Output the (X, Y) coordinate of the center of the cell containing the given text.  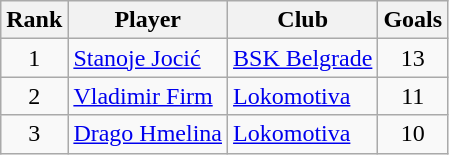
Goals (413, 20)
13 (413, 58)
Vladimir Firm (148, 96)
11 (413, 96)
10 (413, 134)
2 (34, 96)
Stanoje Jocić (148, 58)
1 (34, 58)
Rank (34, 20)
Player (148, 20)
Drago Hmelina (148, 134)
BSK Belgrade (303, 58)
Club (303, 20)
3 (34, 134)
